Find where the given text appears and provide that cell's center as [X, Y] coordinate. 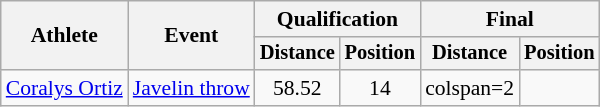
Qualification [338, 19]
14 [380, 88]
58.52 [298, 88]
Coralys Ortiz [64, 88]
Final [510, 19]
colspan=2 [470, 88]
Athlete [64, 36]
Javelin throw [192, 88]
Event [192, 36]
